Return the [x, y] coordinate for the center point of the cell that contains the specified text.  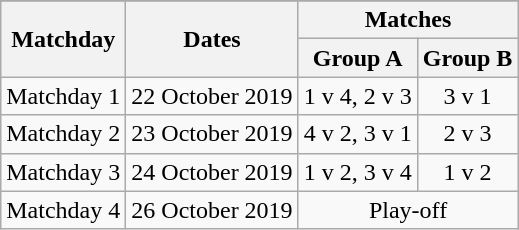
Group B [468, 58]
Dates [212, 39]
Group A [358, 58]
Matchday 3 [64, 172]
4 v 2, 3 v 1 [358, 134]
1 v 4, 2 v 3 [358, 96]
Matchday 1 [64, 96]
Matchday 4 [64, 210]
1 v 2, 3 v 4 [358, 172]
1 v 2 [468, 172]
Matchday 2 [64, 134]
Matches [408, 20]
24 October 2019 [212, 172]
Matchday [64, 39]
23 October 2019 [212, 134]
26 October 2019 [212, 210]
22 October 2019 [212, 96]
Play-off [408, 210]
2 v 3 [468, 134]
3 v 1 [468, 96]
